Capture the cell that displays the provided text and extract its (X, Y) central coordinate. 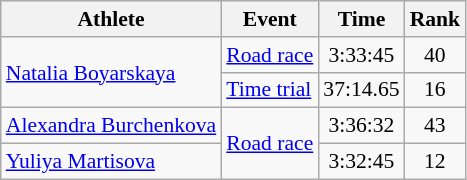
Athlete (112, 19)
3:36:32 (361, 126)
Alexandra Burchenkova (112, 126)
Yuliya Martisova (112, 162)
12 (436, 162)
Time trial (270, 90)
Event (270, 19)
Time (361, 19)
3:33:45 (361, 55)
3:32:45 (361, 162)
Rank (436, 19)
16 (436, 90)
Natalia Boyarskaya (112, 72)
40 (436, 55)
37:14.65 (361, 90)
43 (436, 126)
